Return the (X, Y) coordinate for the center point of the cell that contains the specified text.  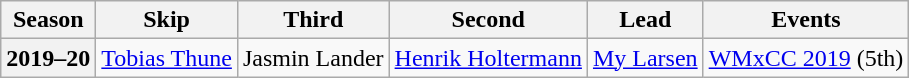
Jasmin Lander (313, 58)
Henrik Holtermann (488, 58)
Third (313, 20)
WMxCC 2019 (5th) (806, 58)
My Larsen (645, 58)
Lead (645, 20)
Tobias Thune (167, 58)
Season (48, 20)
Skip (167, 20)
Events (806, 20)
2019–20 (48, 58)
Second (488, 20)
